Capture the cell that displays the provided text and extract its (X, Y) central coordinate. 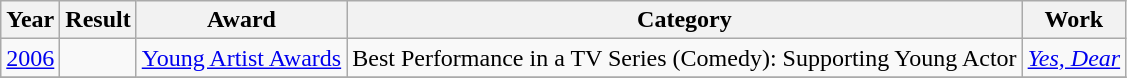
Category (684, 20)
Yes, Dear (1074, 58)
Young Artist Awards (241, 58)
Result (98, 20)
Award (241, 20)
Work (1074, 20)
Best Performance in a TV Series (Comedy): Supporting Young Actor (684, 58)
Year (30, 20)
2006 (30, 58)
